Capture the cell that displays the provided text and extract its [x, y] central coordinate. 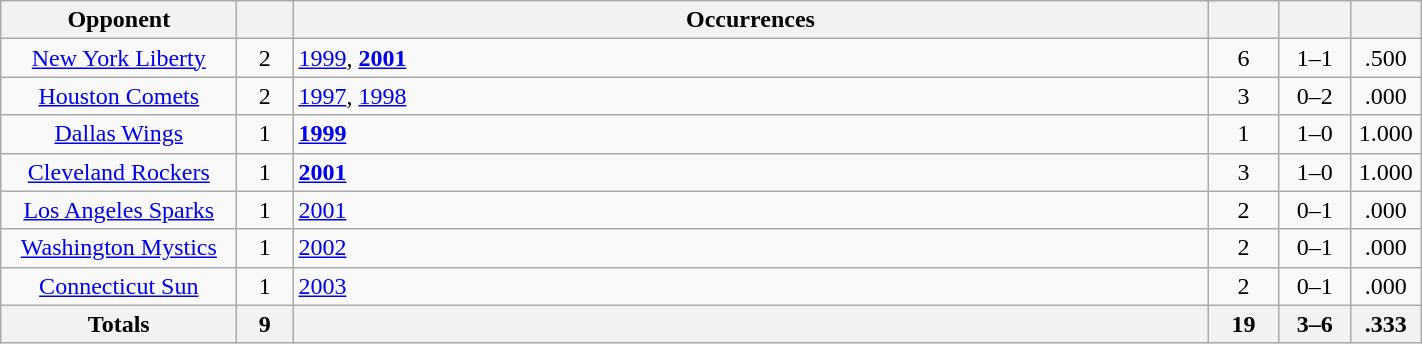
Washington Mystics [119, 248]
Dallas Wings [119, 134]
1999, 2001 [750, 58]
6 [1244, 58]
19 [1244, 324]
Los Angeles Sparks [119, 210]
Cleveland Rockers [119, 172]
.333 [1386, 324]
9 [265, 324]
3–6 [1314, 324]
Occurrences [750, 20]
2002 [750, 248]
1999 [750, 134]
Opponent [119, 20]
0–2 [1314, 96]
2003 [750, 286]
Houston Comets [119, 96]
Totals [119, 324]
.500 [1386, 58]
1–1 [1314, 58]
New York Liberty [119, 58]
1997, 1998 [750, 96]
Connecticut Sun [119, 286]
